Pinpoint the cell where the given text exists, returning its [x, y] midpoint coordinate. 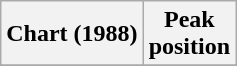
Peakposition [189, 34]
Chart (1988) [72, 34]
